Find where the given text appears and provide that cell's center as (x, y) coordinate. 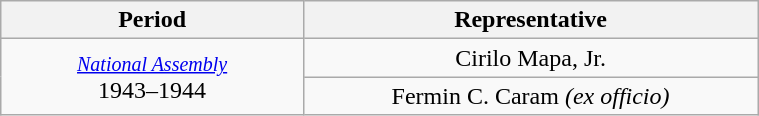
Cirilo Mapa, Jr. (530, 58)
Fermin C. Caram (ex officio) (530, 96)
Representative (530, 20)
National Assembly1943–1944 (152, 77)
Period (152, 20)
